Pinpoint the cell where the given text exists, returning its [X, Y] midpoint coordinate. 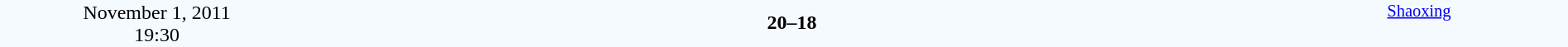
Shaoxing [1419, 23]
20–18 [791, 22]
November 1, 201119:30 [157, 23]
